Pinpoint the cell where the given text exists, returning its [x, y] midpoint coordinate. 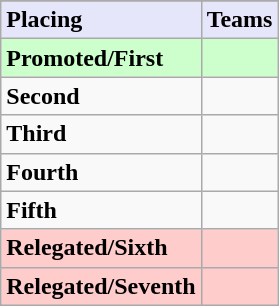
Placing [101, 20]
Relegated/Seventh [101, 286]
Fifth [101, 210]
Second [101, 96]
Third [101, 134]
Fourth [101, 172]
Relegated/Sixth [101, 248]
Promoted/First [101, 58]
Teams [240, 20]
